Extract the [X, Y] coordinate from the center of the cell holding the provided text.  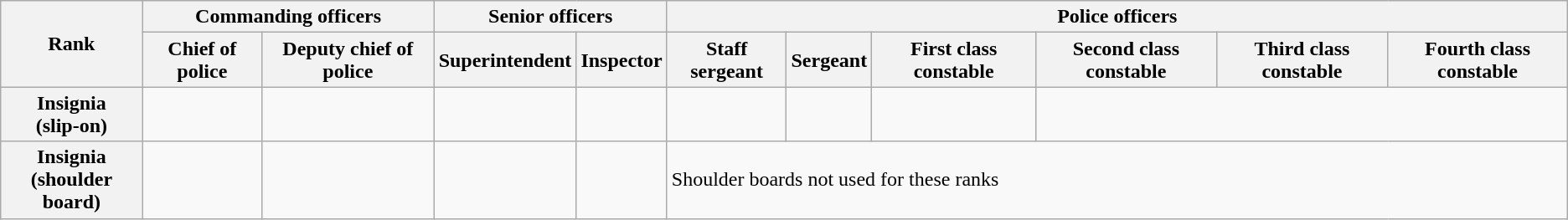
Third class constable [1302, 60]
Insignia(shoulder board) [72, 180]
Fourth class constable [1478, 60]
First class constable [954, 60]
Inspector [622, 60]
Deputy chief of police [348, 60]
Second class constable [1127, 60]
Chief of police [203, 60]
Commanding officers [288, 17]
Insignia(slip-on) [72, 114]
Superintendent [505, 60]
Senior officers [550, 17]
Sergeant [829, 60]
Shoulder boards not used for these ranks [1117, 180]
Rank [72, 43]
Staff sergeant [727, 60]
Police officers [1117, 17]
